Output the (x, y) coordinate of the center of the cell containing the given text.  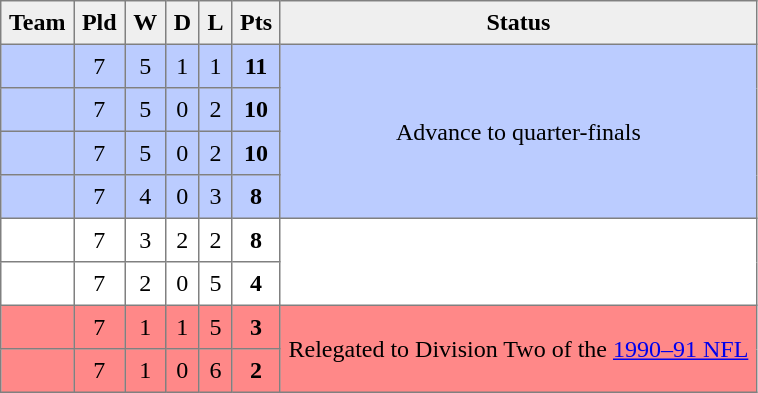
Pts (256, 23)
Team (38, 23)
Status (518, 23)
Relegated to Division Two of the 1990–91 NFL (518, 348)
Advance to quarter-finals (518, 131)
W (145, 23)
11 (256, 66)
D (182, 23)
6 (216, 371)
Pld (100, 23)
L (216, 23)
